Find where the given text appears and provide that cell's center as (x, y) coordinate. 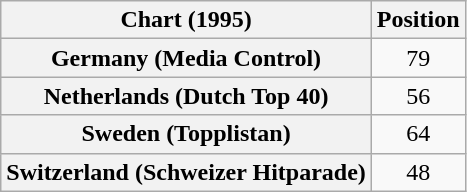
48 (418, 172)
56 (418, 96)
Switzerland (Schweizer Hitparade) (186, 172)
79 (418, 58)
Position (418, 20)
Germany (Media Control) (186, 58)
64 (418, 134)
Chart (1995) (186, 20)
Netherlands (Dutch Top 40) (186, 96)
Sweden (Topplistan) (186, 134)
